Determine the (x, y) coordinate at the center of the cell enclosing the given text.  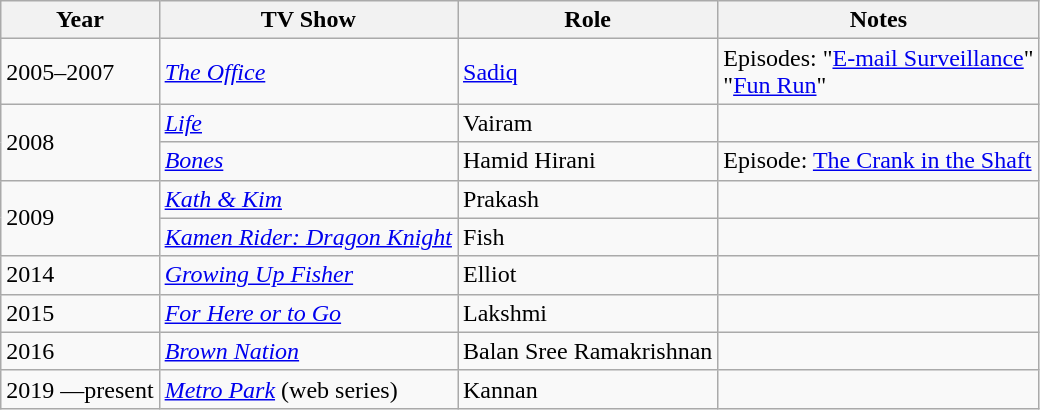
2019 —present (80, 389)
Brown Nation (308, 351)
Metro Park (web series) (308, 389)
Year (80, 20)
Prakash (588, 199)
2015 (80, 313)
Life (308, 123)
Kamen Rider: Dragon Knight (308, 237)
Lakshmi (588, 313)
2008 (80, 142)
TV Show (308, 20)
Kath & Kim (308, 199)
Kannan (588, 389)
Hamid Hirani (588, 161)
For Here or to Go (308, 313)
The Office (308, 72)
Role (588, 20)
Episodes: "E-mail Surveillance""Fun Run" (878, 72)
Growing Up Fisher (308, 275)
Bones (308, 161)
Vairam (588, 123)
Notes (878, 20)
2014 (80, 275)
Fish (588, 237)
2009 (80, 218)
Elliot (588, 275)
Episode: The Crank in the Shaft (878, 161)
Balan Sree Ramakrishnan (588, 351)
2016 (80, 351)
2005–2007 (80, 72)
Sadiq (588, 72)
